Determine the [X, Y] coordinate at the center of the cell enclosing the given text.  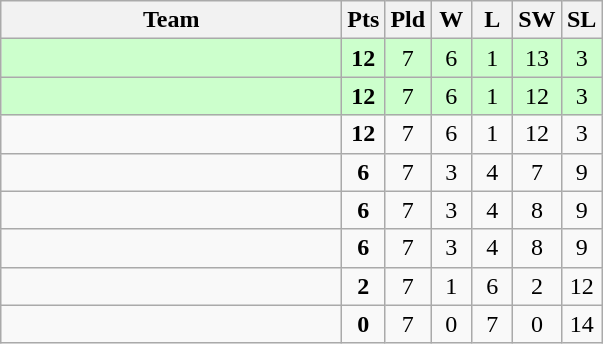
14 [582, 324]
W [452, 20]
Pld [408, 20]
SL [582, 20]
L [492, 20]
13 [537, 58]
Team [172, 20]
SW [537, 20]
Pts [364, 20]
